Determine the (x, y) coordinate at the center of the cell enclosing the given text.  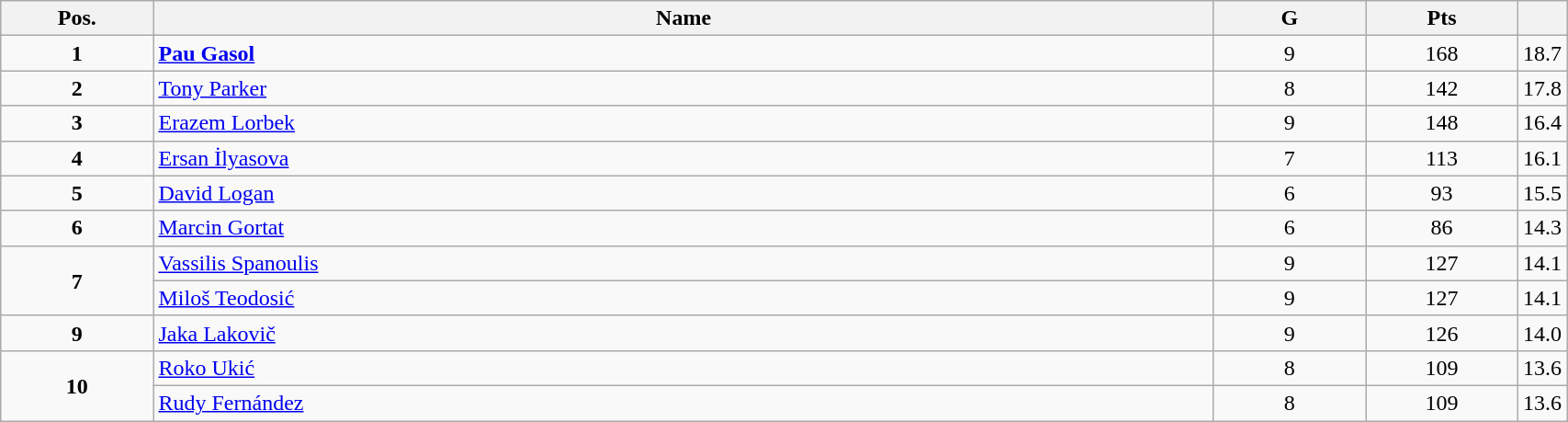
126 (1442, 333)
David Logan (683, 193)
93 (1442, 193)
14.3 (1543, 228)
Marcin Gortat (683, 228)
113 (1442, 158)
16.1 (1543, 158)
5 (77, 193)
Pos. (77, 18)
86 (1442, 228)
Pau Gasol (683, 53)
15.5 (1543, 193)
Ersan İlyasova (683, 158)
17.8 (1543, 88)
Miloš Teodosić (683, 298)
1 (77, 53)
148 (1442, 123)
Rudy Fernández (683, 403)
Roko Ukić (683, 368)
3 (77, 123)
G (1290, 18)
4 (77, 158)
Tony Parker (683, 88)
Erazem Lorbek (683, 123)
16.4 (1543, 123)
Name (683, 18)
2 (77, 88)
Vassilis Spanoulis (683, 263)
18.7 (1543, 53)
168 (1442, 53)
10 (77, 385)
Pts (1442, 18)
14.0 (1543, 333)
142 (1442, 88)
Jaka Lakovič (683, 333)
